Detect which cell encompasses the target text, then output its [x, y] center coordinate. 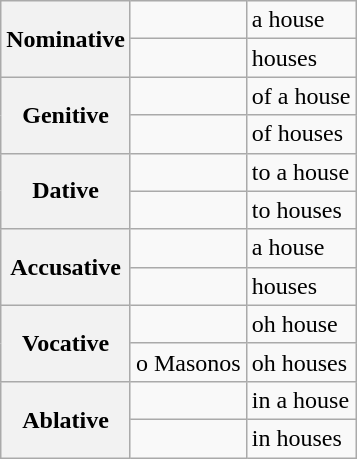
Vocative [66, 343]
in a house [301, 400]
o Masonos [188, 362]
to a house [301, 172]
Genitive [66, 115]
Dative [66, 191]
to houses [301, 210]
in houses [301, 438]
Nominative [66, 39]
oh houses [301, 362]
Accusative [66, 267]
Ablative [66, 419]
of houses [301, 134]
oh house [301, 324]
of a house [301, 96]
